From the cell containing the given text, extract its center point as [x, y] coordinate. 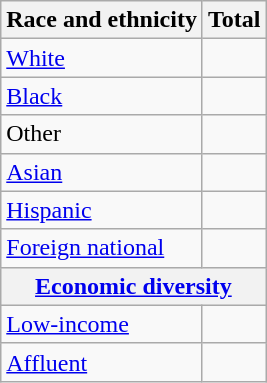
Other [102, 134]
Asian [102, 172]
Economic diversity [134, 286]
White [102, 58]
Black [102, 96]
Total [234, 20]
Low-income [102, 324]
Hispanic [102, 210]
Race and ethnicity [102, 20]
Foreign national [102, 248]
Affluent [102, 362]
